Locate the cell with the specified text and output its (x, y) center coordinate. 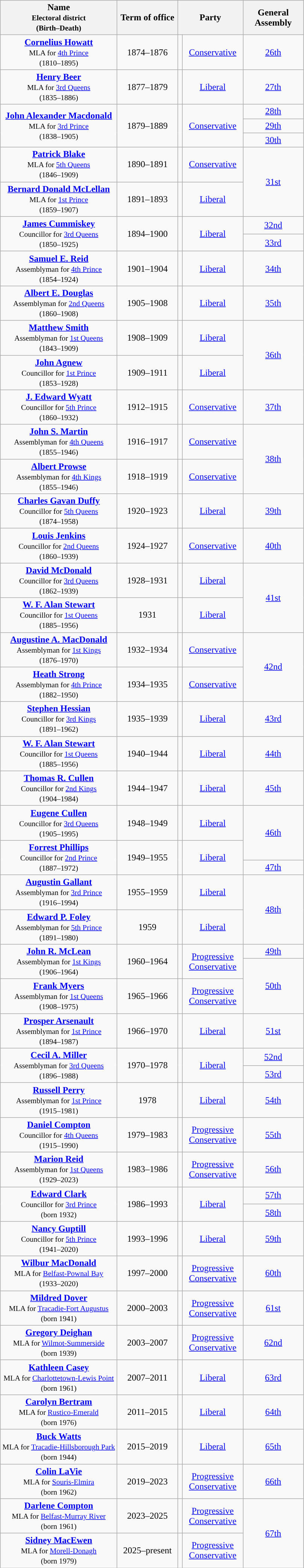
Heath StrongAssemblyman for 4th Prince(1882–1950) (59, 684)
41st (273, 598)
1978 (147, 1100)
1874–1876 (147, 52)
61st (273, 1308)
1935–1939 (147, 719)
John AgnewCouncillor for 1st Prince(1853–1928) (59, 373)
30th (273, 140)
39th (273, 511)
David McDonaldCouncillor for 3rd Queens(1862–1939) (59, 580)
63rd (273, 1377)
37th (273, 407)
1960–1964 (147, 962)
Patrick BlakeMLA for 5th Queens(1846–1909) (59, 164)
1931 (147, 615)
58th (273, 1213)
65th (273, 1446)
27th (273, 87)
28th (273, 111)
John S. MartinAssemblyman for 4th Queens(1855–1946) (59, 442)
55th (273, 1135)
40th (273, 546)
31st (273, 182)
Gregory DeighanMLA for Wilmot-Summerside(born 1939) (59, 1343)
50th (273, 986)
48th (273, 909)
1966–1970 (147, 1031)
35th (273, 303)
1928–1931 (147, 580)
1948–1949 (147, 823)
Buck WattsMLA for Tracadie-Hillsborough Park(born 1944) (59, 1446)
42nd (273, 667)
Frank MyersAssemblyman for 1st Queens(1908–1975) (59, 996)
Kathleen CaseyMLA for Charlottetown-Lewis Point(born 1961) (59, 1377)
57th (273, 1195)
1934–1935 (147, 684)
1940–1944 (147, 754)
Stephen HessianCouncillor for 3rd Kings(1891–1962) (59, 719)
64th (273, 1412)
Edward P. FoleyAssemblyman for 5th Prince(1891–1980) (59, 927)
1924–1927 (147, 546)
Prosper ArsenaultAssemblyman for 1st Prince(1894–1987) (59, 1031)
59th (273, 1239)
2003–2007 (147, 1343)
Wilbur MacDonaldMLA for Belfast-Pownal Bay(1933–2020) (59, 1273)
2007–2011 (147, 1377)
1877–1879 (147, 87)
1918–1919 (147, 476)
Edward ClarkCouncillor for 3rd Prince(born 1932) (59, 1204)
Thomas R. CullenCouncillor for 2nd Kings(1904–1984) (59, 788)
Matthew SmithAssemblyman for 1st Queens(1843–1909) (59, 338)
2015–2019 (147, 1446)
Albert ProwseAssemblyman for 4th Kings(1855–1946) (59, 476)
2023–2025 (147, 1516)
2019–2023 (147, 1481)
34th (273, 268)
2000–2003 (147, 1308)
38th (273, 459)
1901–1904 (147, 268)
1944–1947 (147, 788)
1949–1955 (147, 857)
1894–1900 (147, 234)
Eugene CullenCouncillor for 3rd Queens(1905–1995) (59, 823)
Henry BeerMLA for 3rd Queens(1835–1886) (59, 87)
Augustin GallantAssemblyman for 3rd Prince(1916–1994) (59, 892)
Marion ReidAssemblyman for 1st Queens(1929–2023) (59, 1169)
54th (273, 1100)
1983–1986 (147, 1169)
1916–1917 (147, 442)
John R. McLeanAssemblyman for 1st Kings(1906–1964) (59, 962)
Samuel E. ReidAssemblyman for 4th Prince(1854–1924) (59, 268)
Forrest PhillipsCouncillor for 2nd Prince(1887–1972) (59, 857)
John Alexander MacdonaldMLA for 3rd Prince(1838–1905) (59, 126)
1879–1889 (147, 126)
52nd (273, 1057)
26th (273, 52)
1986–1993 (147, 1204)
1891–1893 (147, 199)
Augustine A. MacDonaldAssemblyman for 1st Kings(1876–1970) (59, 650)
29th (273, 126)
Russell PerryAssemblyman for 1st Prince(1915–1981) (59, 1100)
Charles Gavan DuffyCouncillor for 5th Queens(1874–1958) (59, 511)
NameElectoral district(Birth–Death) (59, 18)
45th (273, 788)
Darlene ComptonMLA for Belfast-Murray River(born 1961) (59, 1516)
Colin LaVieMLA for Souris-Elmira(born 1962) (59, 1481)
32nd (273, 225)
Nancy GuptillCouncillor for 5th Prince(1941–2020) (59, 1239)
36th (273, 355)
1912–1915 (147, 407)
47th (273, 868)
60th (273, 1273)
51st (273, 1031)
56th (273, 1169)
James CummiskeyCouncillor for 3rd Queens(1850–1925) (59, 234)
J. Edward WyattCouncillor for 5th Prince(1860–1932) (59, 407)
1932–1934 (147, 650)
Carolyn BertramMLA for Rustico-Emerald(born 1976) (59, 1412)
Cecil A. MillerAssemblyman for 3rd Queens(1896–1988) (59, 1066)
1920–1923 (147, 511)
67th (273, 1533)
2025–present (147, 1551)
Party (210, 18)
1997–2000 (147, 1273)
Albert E. DouglasAssemblyman for 2nd Queens(1860–1908) (59, 303)
Bernard Donald McLellanMLA for 1st Prince(1859–1907) (59, 199)
Mildred DoverMLA for Tracadie-Fort Augustus(born 1941) (59, 1308)
1965–1966 (147, 996)
66th (273, 1481)
53rd (273, 1074)
Term of office (147, 18)
46th (273, 833)
1955–1959 (147, 892)
43rd (273, 719)
2011–2015 (147, 1412)
Louis JenkinsCouncillor for 2nd Queens(1860–1939) (59, 546)
1908–1909 (147, 338)
44th (273, 754)
33rd (273, 242)
Sidney MacEwenMLA for Morell-Donagh(born 1979) (59, 1551)
1909–1911 (147, 373)
1979–1983 (147, 1135)
49th (273, 951)
General Assembly (273, 18)
1959 (147, 927)
1890–1891 (147, 164)
1970–1978 (147, 1066)
Cornelius HowattMLA for 4th Prince(1810–1895) (59, 52)
1993–1996 (147, 1239)
62nd (273, 1343)
1905–1908 (147, 303)
Daniel ComptonCouncillor for 4th Queens(1915–1990) (59, 1135)
